Provide the (x, y) coordinate of the cell's center where the given text is located.  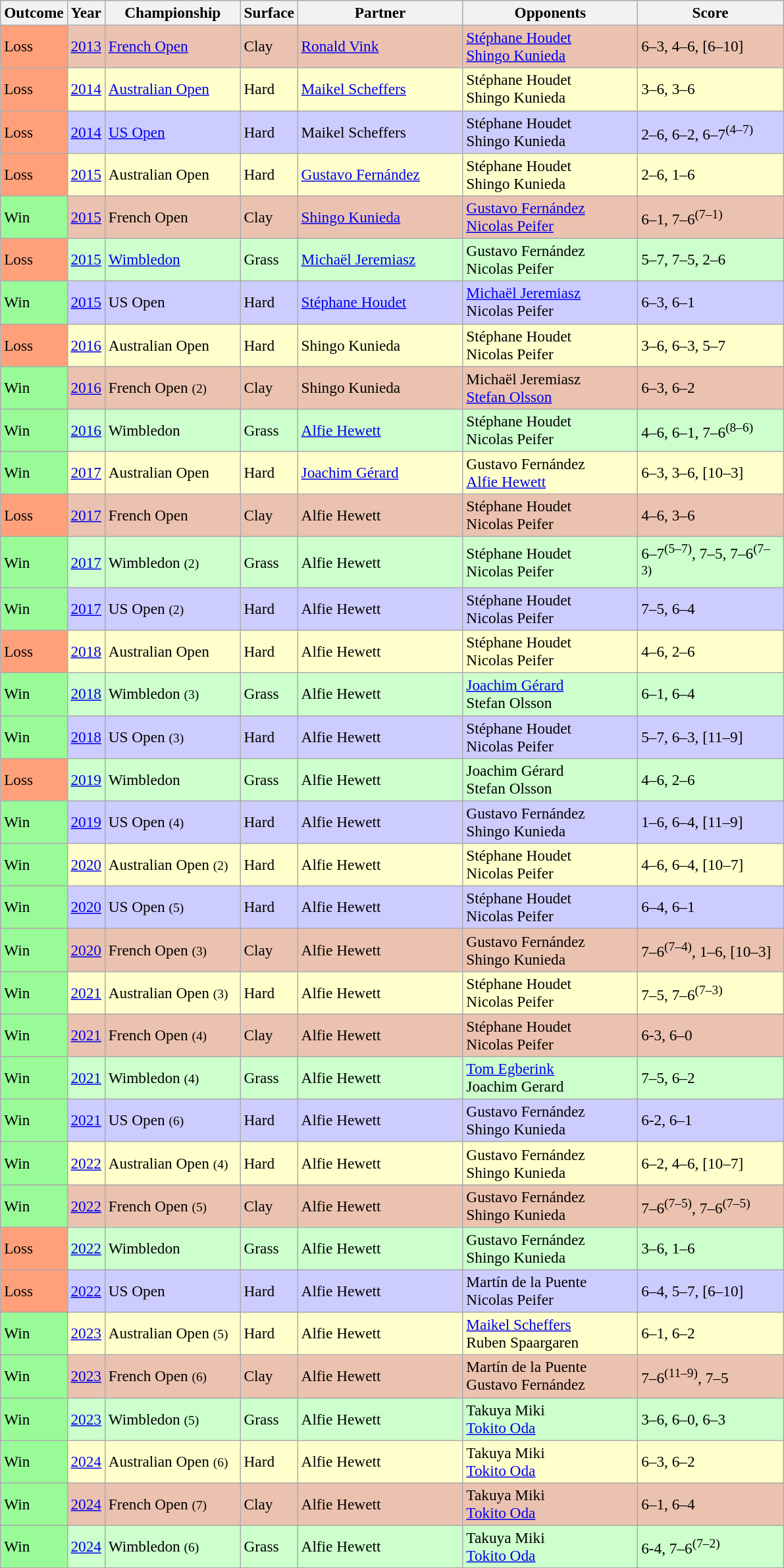
5–7, 7–5, 2–6 (711, 259)
6–7(5–7), 7–5, 7–6(7–3) (711, 562)
US Open (4) (172, 822)
7–6(7–5), 7–6(7–5) (711, 1205)
US Open (2) (172, 609)
3–6, 1–6 (711, 1248)
Australian Open (6) (172, 1461)
Wimbledon (6) (172, 1546)
Ronald Vink (380, 46)
French Open (4) (172, 1036)
Wimbledon (5) (172, 1419)
Wimbledon (3) (172, 694)
Partner (380, 13)
4–6, 6–4, [10–7] (711, 865)
French Open (7) (172, 1504)
6–4, 5–7, [6–10] (711, 1291)
Championship (172, 13)
French Open (6) (172, 1377)
2013 (86, 46)
Tom Egberink Joachim Gerard (550, 1078)
French Open (2) (172, 387)
Australian Open (5) (172, 1333)
Year (86, 13)
4–6, 6–1, 7–6(8–6) (711, 430)
Outcome (34, 13)
7–6(11–9), 7–5 (711, 1377)
Michaël Jeremiasz Nicolas Peifer (550, 303)
Michaël Jeremiasz (380, 259)
4–6, 3–6 (711, 516)
US Open (6) (172, 1120)
Gustavo Fernández (380, 174)
6–1, 7–6(7–1) (711, 217)
2–6, 6–2, 6–7(4–7) (711, 132)
Maikel Scheffers Ruben Spaargaren (550, 1333)
Surface (269, 13)
3–6, 6–0, 6–3 (711, 1419)
French Open (3) (172, 950)
Australian Open (3) (172, 992)
6–3, 3–6, [10–3] (711, 472)
7–5, 6–2 (711, 1078)
Martín de la Puente Nicolas Peifer (550, 1291)
6-4, 7–6(7–2) (711, 1546)
Michaël Jeremiasz Stefan Olsson (550, 387)
5–7, 6–3, [11–9] (711, 737)
6–3, 4–6, [6–10] (711, 46)
Australian Open (2) (172, 865)
6–3, 6–1 (711, 303)
French Open (5) (172, 1205)
3–6, 6–3, 5–7 (711, 345)
US Open (5) (172, 907)
Wimbledon (4) (172, 1078)
6–2, 4–6, [10–7] (711, 1163)
2–6, 1–6 (711, 174)
3–6, 3–6 (711, 89)
Score (711, 13)
US Open (3) (172, 737)
Australian Open (4) (172, 1163)
6–4, 6–1 (711, 907)
7–5, 7–6(7–3) (711, 992)
Opponents (550, 13)
Gustavo Fernández Alfie Hewett (550, 472)
1–6, 6–4, [11–9] (711, 822)
Stéphane Houdet (380, 303)
Martín de la Puente Gustavo Fernández (550, 1377)
7–6(7–4), 1–6, [10–3] (711, 950)
6-3, 6–0 (711, 1036)
7–5, 6–4 (711, 609)
6-2, 6–1 (711, 1120)
Joachim Gérard (380, 472)
Wimbledon (2) (172, 562)
6–1, 6–2 (711, 1333)
